For the text-containing cell, return its midpoint in [x, y] coordinate format. 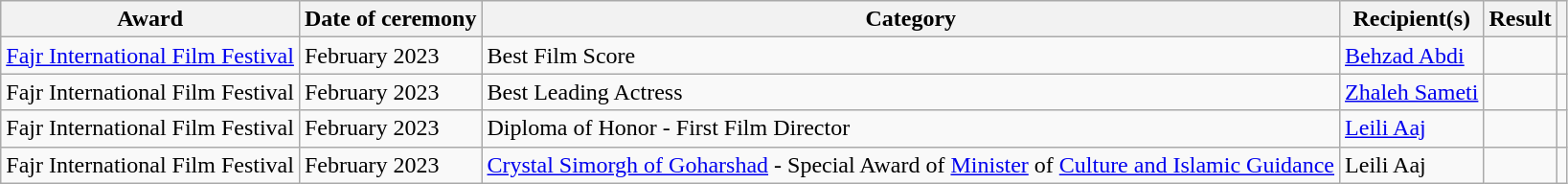
Category [911, 19]
Behzad Abdi [1412, 56]
Date of ceremony [391, 19]
Best Film Score [911, 56]
Crystal Simorgh of Goharshad - Special Award of Minister of Culture and Islamic Guidance [911, 165]
Zhaleh Sameti [1412, 92]
Recipient(s) [1412, 19]
Diploma of Honor - First Film Director [911, 128]
Award [150, 19]
Result [1520, 19]
Best Leading Actress [911, 92]
